Search for the cell housing the specified text and yield its [x, y] center coordinate. 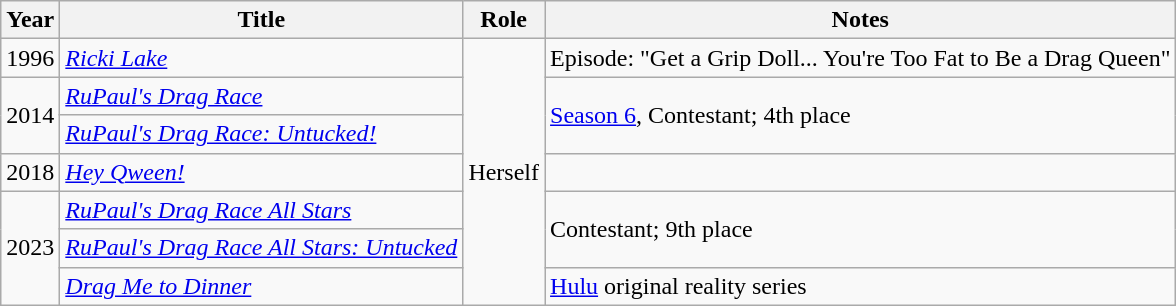
Hey Qween! [262, 172]
Season 6, Contestant; 4th place [860, 115]
Contestant; 9th place [860, 229]
Title [262, 20]
Drag Me to Dinner [262, 286]
Role [504, 20]
2023 [30, 248]
Hulu original reality series [860, 286]
Herself [504, 172]
2018 [30, 172]
RuPaul's Drag Race: Untucked! [262, 134]
1996 [30, 58]
RuPaul's Drag Race All Stars: Untucked [262, 248]
Ricki Lake [262, 58]
RuPaul's Drag Race All Stars [262, 210]
Year [30, 20]
Notes [860, 20]
RuPaul's Drag Race [262, 96]
Episode: "Get a Grip Doll... You're Too Fat to Be a Drag Queen" [860, 58]
2014 [30, 115]
